For the text-containing cell, return its midpoint in [X, Y] coordinate format. 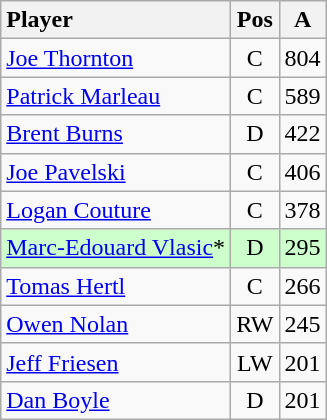
Marc-Edouard Vlasic* [116, 248]
Joe Pavelski [116, 172]
Logan Couture [116, 210]
RW [255, 324]
Brent Burns [116, 134]
406 [302, 172]
LW [255, 362]
Jeff Friesen [116, 362]
422 [302, 134]
295 [302, 248]
378 [302, 210]
266 [302, 286]
A [302, 20]
245 [302, 324]
Patrick Marleau [116, 96]
Owen Nolan [116, 324]
804 [302, 58]
Pos [255, 20]
Player [116, 20]
Tomas Hertl [116, 286]
Joe Thornton [116, 58]
Dan Boyle [116, 400]
589 [302, 96]
